Pinpoint the cell where the given text exists, returning its [X, Y] midpoint coordinate. 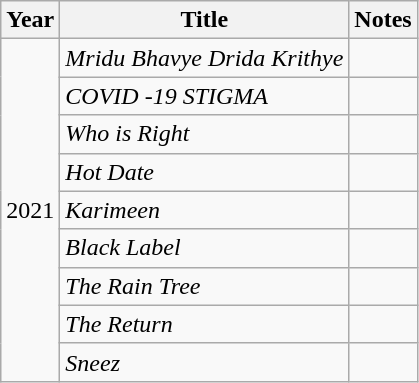
Title [204, 20]
Black Label [204, 248]
COVID -19 STIGMA [204, 96]
The Rain Tree [204, 286]
The Return [204, 324]
Who is Right [204, 134]
2021 [30, 210]
Hot Date [204, 172]
Sneez [204, 362]
Notes [383, 20]
Year [30, 20]
Mridu Bhavye Drida Krithye [204, 58]
Karimeen [204, 210]
